Pinpoint the cell where the given text exists, returning its (x, y) midpoint coordinate. 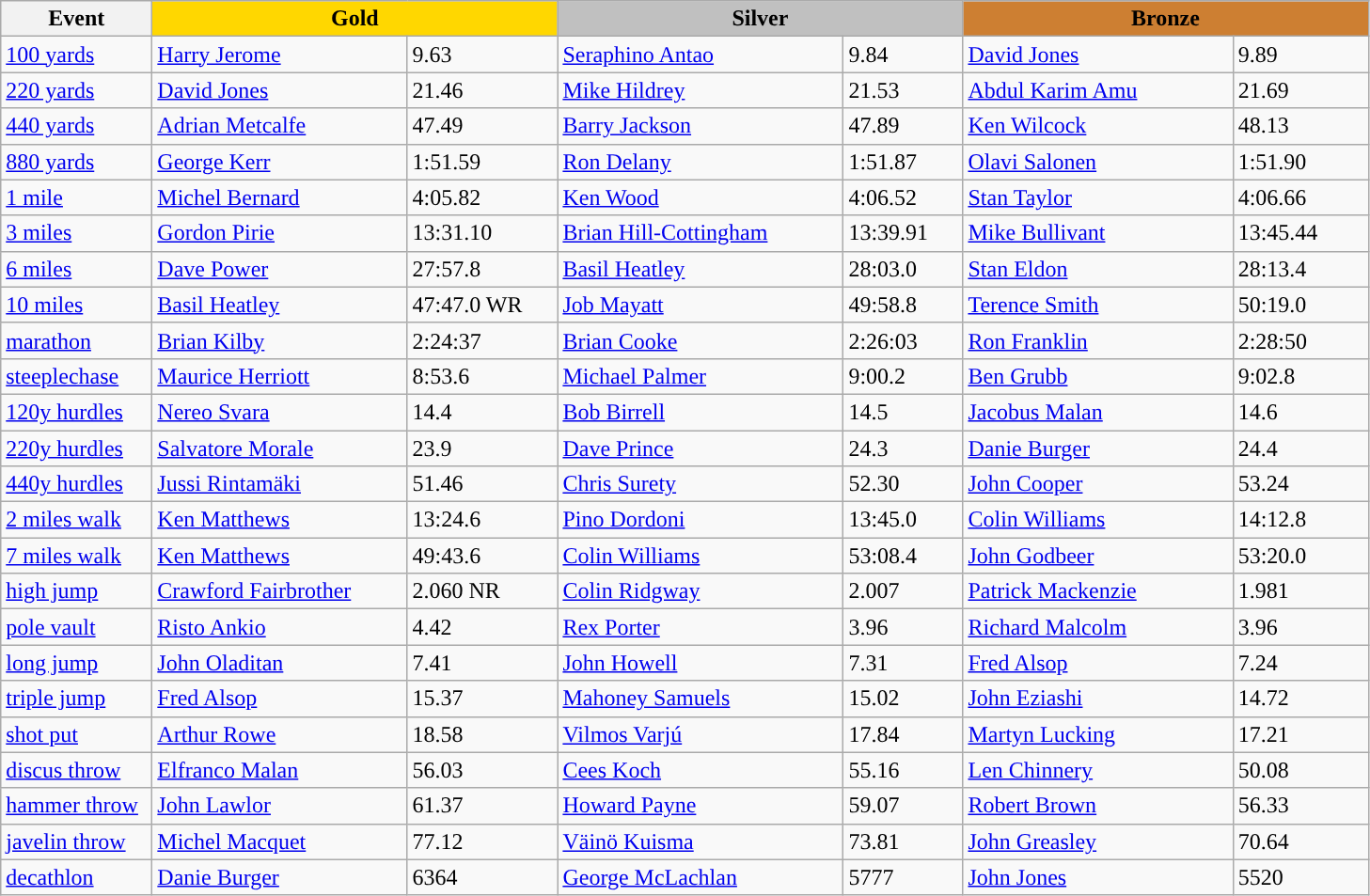
55.16 (903, 770)
56.03 (482, 770)
53.24 (1300, 484)
47:47.0 WR (482, 305)
2:26:03 (903, 340)
1.981 (1300, 591)
9:02.8 (1300, 376)
8:53.6 (482, 376)
440y hurdles (77, 484)
Michael Palmer (701, 376)
Robert Brown (1098, 806)
14:12.8 (1300, 520)
George Kerr (280, 162)
Terence Smith (1098, 305)
Martyn Lucking (1098, 734)
Ron Franklin (1098, 340)
13:39.91 (903, 233)
Rex Porter (701, 627)
discus throw (77, 770)
70.64 (1300, 841)
Barry Jackson (701, 126)
steeplechase (77, 376)
John Cooper (1098, 484)
Nereo Svara (280, 412)
javelin throw (77, 841)
6 miles (77, 269)
49:58.8 (903, 305)
hammer throw (77, 806)
Maurice Herriott (280, 376)
14.72 (1300, 699)
10 miles (77, 305)
7 miles walk (77, 556)
77.12 (482, 841)
4:05.82 (482, 197)
53:20.0 (1300, 556)
220y hurdles (77, 448)
Silver (760, 19)
24.3 (903, 448)
47.89 (903, 126)
7.24 (1300, 663)
2.007 (903, 591)
53:08.4 (903, 556)
Chris Surety (701, 484)
Patrick Mackenzie (1098, 591)
Mahoney Samuels (701, 699)
2:24:37 (482, 340)
27:57.8 (482, 269)
Dave Prince (701, 448)
52.30 (903, 484)
13:45.0 (903, 520)
13:24.6 (482, 520)
Ben Grubb (1098, 376)
Mike Hildrey (701, 90)
Salvatore Morale (280, 448)
7.31 (903, 663)
Olavi Salonen (1098, 162)
21.53 (903, 90)
Ken Wood (701, 197)
23.9 (482, 448)
14.5 (903, 412)
John Godbeer (1098, 556)
Jacobus Malan (1098, 412)
880 yards (77, 162)
1:51.59 (482, 162)
Job Mayatt (701, 305)
long jump (77, 663)
Howard Payne (701, 806)
Dave Power (280, 269)
decathlon (77, 877)
17.21 (1300, 734)
Gordon Pirie (280, 233)
17.84 (903, 734)
Stan Eldon (1098, 269)
John Oladitan (280, 663)
15.02 (903, 699)
2.060 NR (482, 591)
Abdul Karim Amu (1098, 90)
100 yards (77, 55)
Colin Ridgway (701, 591)
Gold (355, 19)
18.58 (482, 734)
John Jones (1098, 877)
Vilmos Varjú (701, 734)
73.81 (903, 841)
shot put (77, 734)
Jussi Rintamäki (280, 484)
Ken Wilcock (1098, 126)
Brian Kilby (280, 340)
4:06.52 (903, 197)
4.42 (482, 627)
Event (77, 19)
440 yards (77, 126)
pole vault (77, 627)
Arthur Rowe (280, 734)
13:31.10 (482, 233)
2 miles walk (77, 520)
triple jump (77, 699)
9.89 (1300, 55)
high jump (77, 591)
marathon (77, 340)
59.07 (903, 806)
Adrian Metcalfe (280, 126)
51.46 (482, 484)
9.63 (482, 55)
Bob Birrell (701, 412)
Brian Cooke (701, 340)
Harry Jerome (280, 55)
56.33 (1300, 806)
21.69 (1300, 90)
14.4 (482, 412)
Bronze (1166, 19)
Michel Macquet (280, 841)
5777 (903, 877)
Stan Taylor (1098, 197)
Pino Dordoni (701, 520)
John Lawlor (280, 806)
49:43.6 (482, 556)
24.4 (1300, 448)
Elfranco Malan (280, 770)
48.13 (1300, 126)
47.49 (482, 126)
120y hurdles (77, 412)
9:00.2 (903, 376)
2:28:50 (1300, 340)
1 mile (77, 197)
Michel Bernard (280, 197)
7.41 (482, 663)
1:51.90 (1300, 162)
Cees Koch (701, 770)
61.37 (482, 806)
Brian Hill-Cottingham (701, 233)
Richard Malcolm (1098, 627)
John Eziashi (1098, 699)
Risto Ankio (280, 627)
John Greasley (1098, 841)
14.6 (1300, 412)
13:45.44 (1300, 233)
Mike Bullivant (1098, 233)
Ron Delany (701, 162)
3 miles (77, 233)
1:51.87 (903, 162)
4:06.66 (1300, 197)
15.37 (482, 699)
Seraphino Antao (701, 55)
Väinö Kuisma (701, 841)
Len Chinnery (1098, 770)
John Howell (701, 663)
George McLachlan (701, 877)
6364 (482, 877)
28:03.0 (903, 269)
Crawford Fairbrother (280, 591)
9.84 (903, 55)
21.46 (482, 90)
50:19.0 (1300, 305)
28:13.4 (1300, 269)
220 yards (77, 90)
5520 (1300, 877)
50.08 (1300, 770)
